Locate the cell with the specified text and output its (x, y) center coordinate. 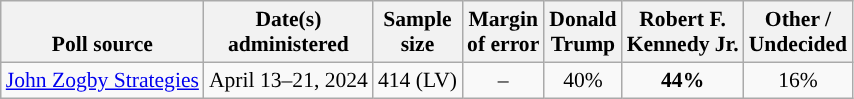
40% (582, 80)
Poll source (102, 32)
April 13–21, 2024 (288, 80)
Samplesize (418, 32)
16% (798, 80)
– (503, 80)
John Zogby Strategies (102, 80)
DonaldTrump (582, 32)
Date(s)administered (288, 32)
414 (LV) (418, 80)
44% (683, 80)
Robert F.Kennedy Jr. (683, 32)
Marginof error (503, 32)
Other /Undecided (798, 32)
